Return [X, Y] of the center of cell containing provided text 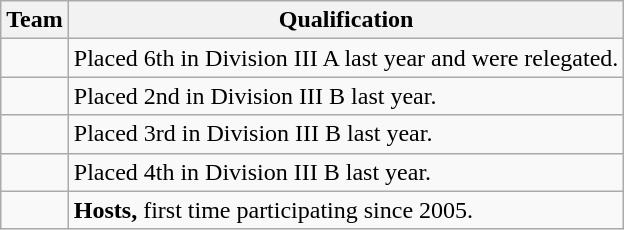
Placed 2nd in Division III B last year. [346, 96]
Qualification [346, 20]
Hosts, first time participating since 2005. [346, 210]
Placed 3rd in Division III B last year. [346, 134]
Placed 4th in Division III B last year. [346, 172]
Placed 6th in Division III A last year and were relegated. [346, 58]
Team [35, 20]
